Capture the cell that displays the provided text and extract its [X, Y] central coordinate. 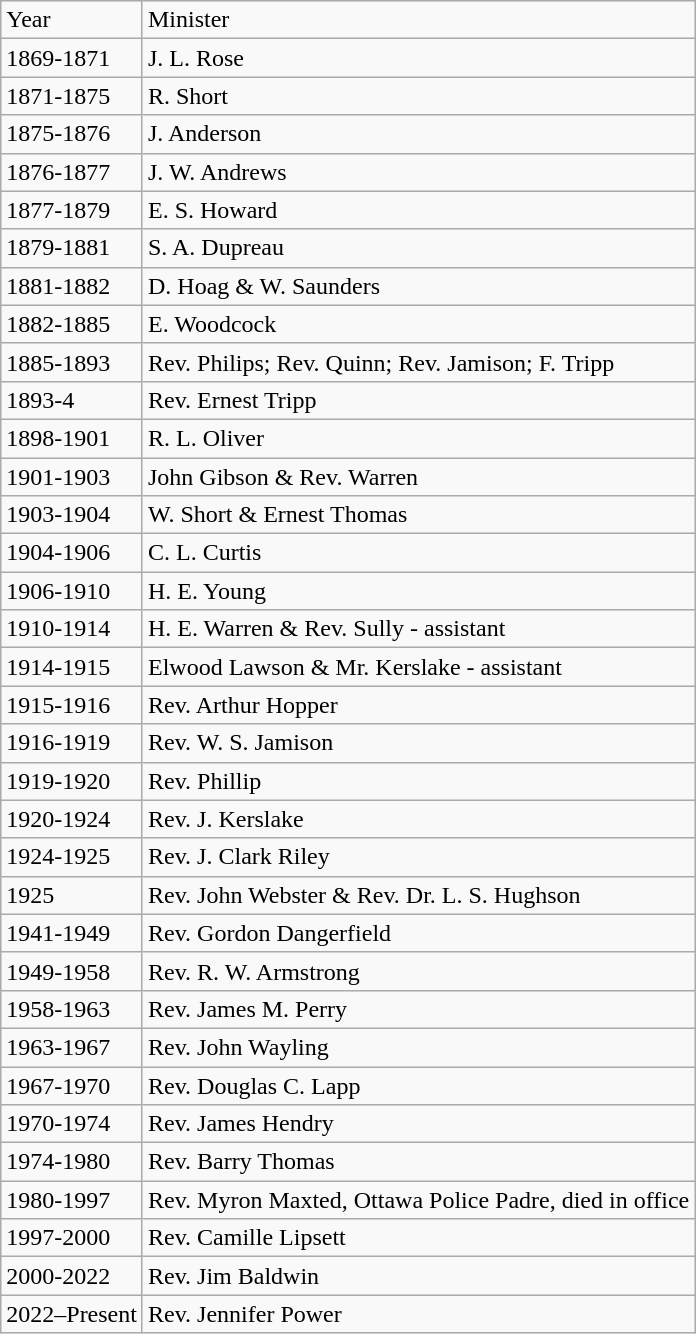
Rev. John Webster & Rev. Dr. L. S. Hughson [418, 895]
Rev. Myron Maxted, Ottawa Police Padre, died in office [418, 1200]
Rev. John Wayling [418, 1047]
Rev. J. Kerslake [418, 819]
1958-1963 [72, 1009]
J. W. Andrews [418, 172]
1941-1949 [72, 933]
R. Short [418, 96]
H. E. Warren & Rev. Sully - assistant [418, 629]
Minister [418, 20]
Rev. W. S. Jamison [418, 743]
C. L. Curtis [418, 553]
Rev. Phillip [418, 781]
1901-1903 [72, 477]
1885-1893 [72, 362]
Year [72, 20]
1914-1915 [72, 667]
1898-1901 [72, 438]
Rev. James M. Perry [418, 1009]
Rev. Douglas C. Lapp [418, 1085]
1879-1881 [72, 248]
1903-1904 [72, 515]
S. A. Dupreau [418, 248]
1910-1914 [72, 629]
2000-2022 [72, 1276]
Rev. Barry Thomas [418, 1162]
Rev. Philips; Rev. Quinn; Rev. Jamison; F. Tripp [418, 362]
D. Hoag & W. Saunders [418, 286]
1877-1879 [72, 210]
1974-1980 [72, 1162]
1871-1875 [72, 96]
1970-1974 [72, 1124]
1875-1876 [72, 134]
Rev. James Hendry [418, 1124]
1916-1919 [72, 743]
1980-1997 [72, 1200]
Rev. Jennifer Power [418, 1314]
1869-1871 [72, 58]
Rev. Ernest Tripp [418, 400]
R. L. Oliver [418, 438]
1919-1920 [72, 781]
1963-1967 [72, 1047]
1904-1906 [72, 553]
1920-1924 [72, 819]
H. E. Young [418, 591]
Rev. J. Clark Riley [418, 857]
1949-1958 [72, 971]
1915-1916 [72, 705]
1893-4 [72, 400]
1924-1925 [72, 857]
1881-1882 [72, 286]
1882-1885 [72, 324]
Rev. Gordon Dangerfield [418, 933]
J. Anderson [418, 134]
Rev. R. W. Armstrong [418, 971]
1906-1910 [72, 591]
1997-2000 [72, 1238]
Rev. Camille Lipsett [418, 1238]
1925 [72, 895]
Elwood Lawson & Mr. Kerslake - assistant [418, 667]
E. S. Howard [418, 210]
Rev. Jim Baldwin [418, 1276]
E. Woodcock [418, 324]
J. L. Rose [418, 58]
1876-1877 [72, 172]
Rev. Arthur Hopper [418, 705]
2022–Present [72, 1314]
John Gibson & Rev. Warren [418, 477]
W. Short & Ernest Thomas [418, 515]
1967-1970 [72, 1085]
